Scan for the cell matching the given text and deliver its [x, y] coordinate at center. 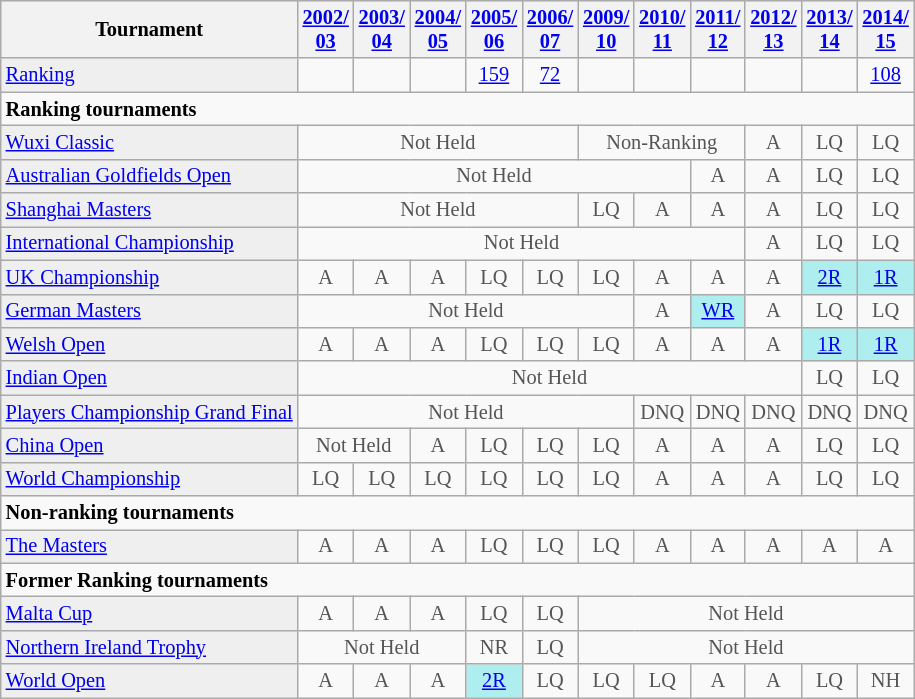
2010/11 [662, 29]
Non-ranking tournaments [458, 513]
The Masters [150, 546]
2011/12 [718, 29]
2014/15 [886, 29]
Players Championship Grand Final [150, 412]
UK Championship [150, 277]
Non-Ranking [662, 142]
2009/10 [606, 29]
2005/06 [494, 29]
World Open [150, 681]
Northern Ireland Trophy [150, 647]
China Open [150, 445]
2012/13 [773, 29]
World Championship [150, 479]
German Masters [150, 311]
NR [494, 647]
2006/07 [550, 29]
2004/05 [438, 29]
Ranking [150, 75]
72 [550, 75]
Malta Cup [150, 613]
Wuxi Classic [150, 142]
International Championship [150, 243]
Shanghai Masters [150, 210]
Former Ranking tournaments [458, 580]
2013/14 [829, 29]
Indian Open [150, 378]
NH [886, 681]
159 [494, 75]
2003/04 [382, 29]
108 [886, 75]
WR [718, 311]
2002/03 [326, 29]
Tournament [150, 29]
Welsh Open [150, 344]
Ranking tournaments [458, 109]
Australian Goldfields Open [150, 176]
